Scan for the cell matching the given text and deliver its (X, Y) coordinate at center. 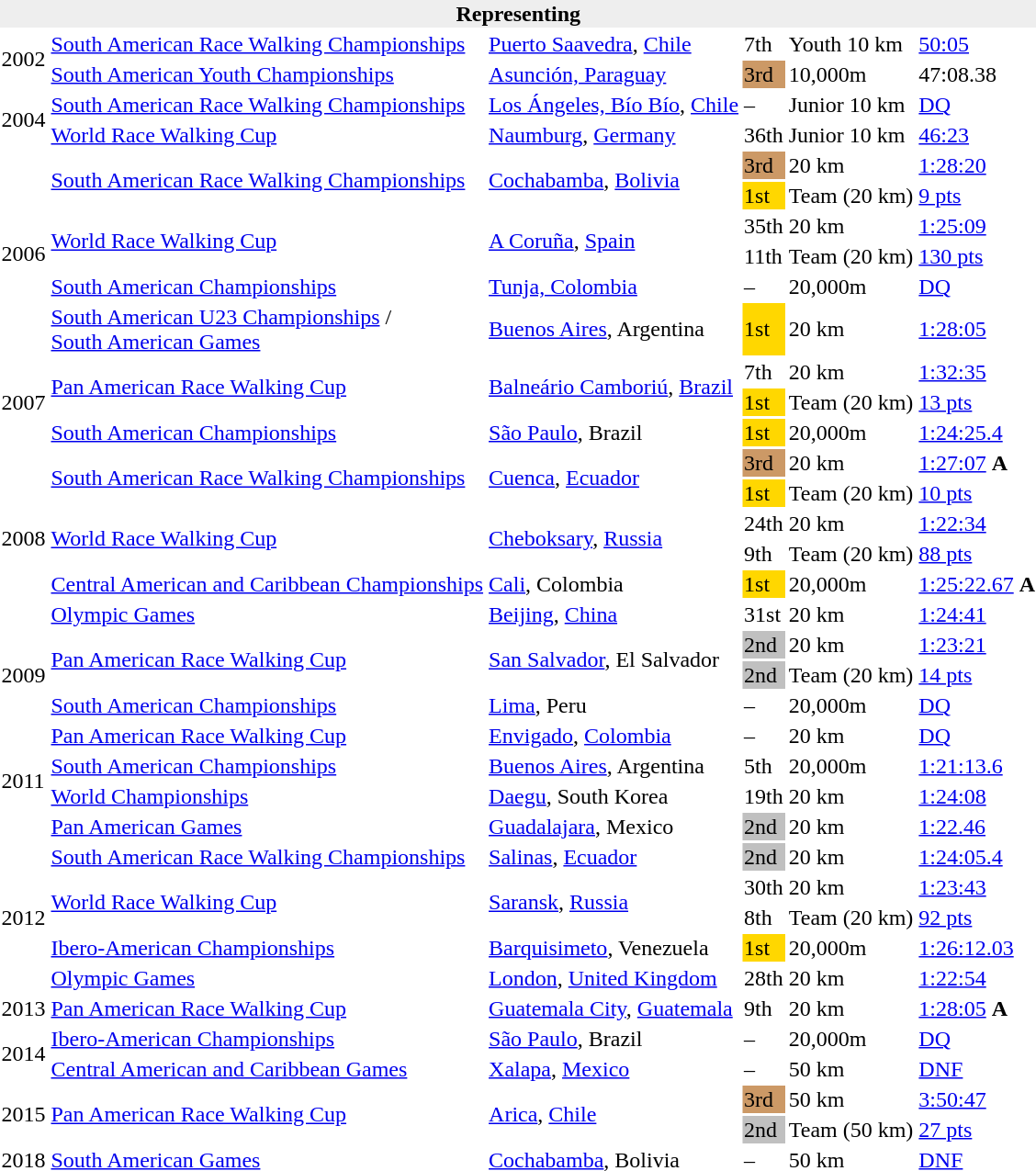
A Coruña, Spain (614, 241)
Guadalajara, Mexico (614, 827)
Central American and Caribbean Championships (267, 584)
36th (764, 135)
Cuenca, Ecuador (614, 478)
2013 (24, 1008)
Lima, Peru (614, 705)
Puerto Saavedra, Chile (614, 44)
Los Ángeles, Bío Bío, Chile (614, 105)
5th (764, 766)
2012 (24, 918)
Xalapa, Mexico (614, 1069)
2014 (24, 1054)
Central American and Caribbean Games (267, 1069)
Cochabamba, Bolivia (614, 180)
35th (764, 226)
World Championships (267, 796)
Naumburg, Germany (614, 135)
2011 (24, 781)
Guatemala City, Guatemala (614, 1008)
2002 (24, 59)
10,000m (850, 74)
2009 (24, 675)
Cheboksary, Russia (614, 538)
South American Youth Championships (267, 74)
Asunción, Paraguay (614, 74)
8th (764, 918)
Pan American Games (267, 827)
Beijing, China (614, 614)
London, United Kingdom (614, 978)
2007 (24, 402)
Balneário Camboriú, Brazil (614, 388)
Daegu, South Korea (614, 796)
San Salvador, El Salvador (614, 659)
2004 (24, 119)
Salinas, Ecuador (614, 857)
28th (764, 978)
2015 (24, 1115)
South American U23 Championships / South American Games (267, 329)
Barquisimeto, Venezuela (614, 948)
Envigado, Colombia (614, 736)
Youth 10 km (850, 44)
Tunja, Colombia (614, 287)
Arica, Chile (614, 1115)
11th (764, 256)
2008 (24, 538)
19th (764, 796)
Team (50 km) (850, 1130)
Cali, Colombia (614, 584)
24th (764, 524)
Saransk, Russia (614, 902)
2006 (24, 253)
30th (764, 887)
31st (764, 614)
